Locate the cell with the specified text and output its (x, y) center coordinate. 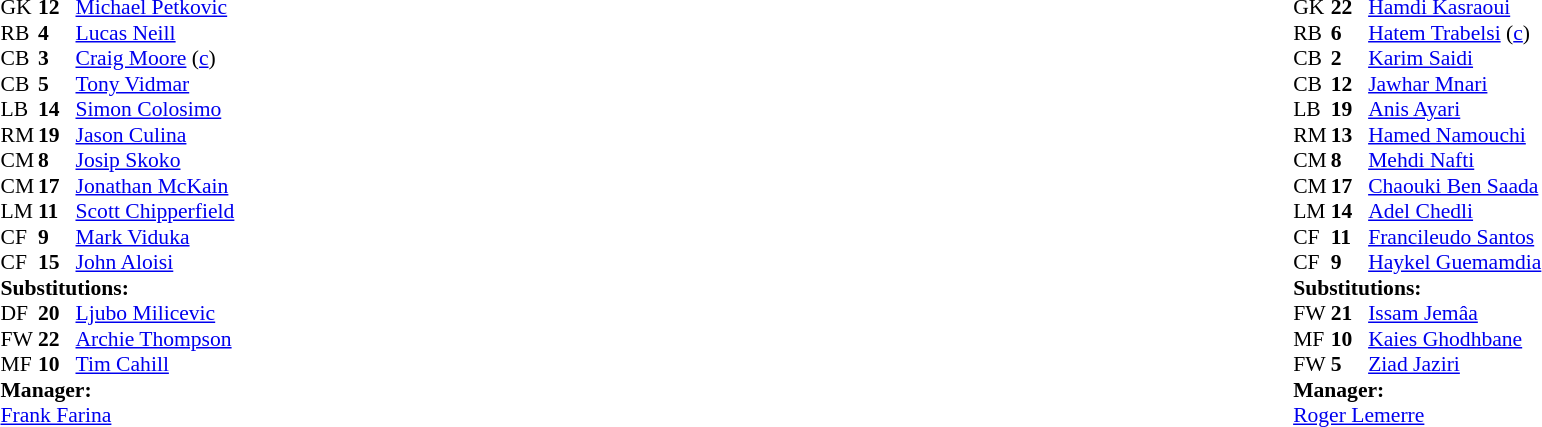
Francileudo Santos (1454, 237)
21 (1350, 313)
Craig Moore (c) (156, 59)
Simon Colosimo (156, 109)
Mehdi Nafti (1454, 161)
3 (57, 59)
John Aloisi (156, 263)
13 (1350, 135)
Scott Chipperfield (156, 211)
Mark Viduka (156, 237)
Adel Chedli (1454, 211)
Tim Cahill (156, 365)
Ziad Jaziri (1454, 365)
Ljubo Milicevic (156, 313)
DF (19, 313)
Josip Skoko (156, 161)
Chaouki Ben Saada (1454, 186)
Jason Culina (156, 135)
20 (57, 313)
22 (57, 339)
Lucas Neill (156, 33)
Hatem Trabelsi (c) (1454, 33)
Haykel Guemamdia (1454, 263)
12 (1350, 84)
Jonathan McKain (156, 186)
15 (57, 263)
Hamed Namouchi (1454, 135)
Issam Jemâa (1454, 313)
Kaies Ghodhbane (1454, 339)
Karim Saidi (1454, 59)
Archie Thompson (156, 339)
Jawhar Mnari (1454, 84)
6 (1350, 33)
Anis Ayari (1454, 109)
2 (1350, 59)
4 (57, 33)
Tony Vidmar (156, 84)
